Pinpoint the cell where the given text exists, returning its (x, y) midpoint coordinate. 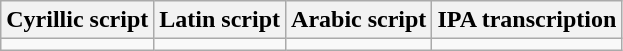
Latin script (220, 20)
Arabic script (359, 20)
IPA transcription (527, 20)
Cyrillic script (78, 20)
